For the text-containing cell, return its midpoint in (x, y) coordinate format. 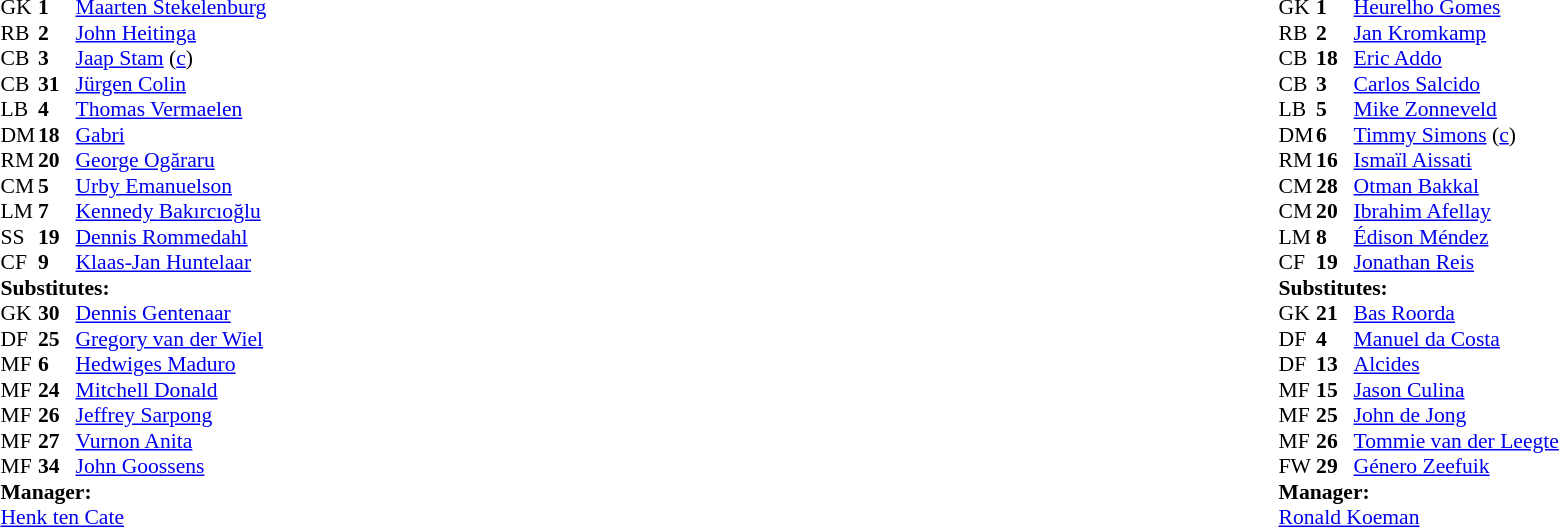
31 (57, 84)
Klaas-Jan Huntelaar (172, 263)
John de Jong (1456, 415)
Dennis Gentenaar (172, 313)
15 (1335, 390)
Ismaïl Aissati (1456, 161)
John Heitinga (172, 33)
Tommie van der Leegte (1456, 441)
Kennedy Bakırcıoğlu (172, 211)
16 (1335, 161)
Mike Zonneveld (1456, 109)
Jeffrey Sarpong (172, 415)
Jürgen Colin (172, 84)
Gregory van der Wiel (172, 339)
FW (1298, 467)
28 (1335, 186)
Thomas Vermaelen (172, 109)
7 (57, 211)
8 (1335, 237)
Dennis Rommedahl (172, 237)
Carlos Salcido (1456, 84)
George Ogăraru (172, 161)
Manuel da Costa (1456, 339)
Jan Kromkamp (1456, 33)
John Goossens (172, 467)
Género Zeefuik (1456, 467)
Mitchell Donald (172, 390)
21 (1335, 313)
Gabri (172, 135)
Ibrahim Afellay (1456, 211)
Eric Addo (1456, 59)
27 (57, 441)
9 (57, 263)
Alcides (1456, 365)
Bas Roorda (1456, 313)
Édison Méndez (1456, 237)
Jonathan Reis (1456, 263)
SS (19, 237)
Otman Bakkal (1456, 186)
24 (57, 390)
34 (57, 467)
30 (57, 313)
Vurnon Anita (172, 441)
Urby Emanuelson (172, 186)
13 (1335, 365)
Hedwiges Maduro (172, 365)
Timmy Simons (c) (1456, 135)
29 (1335, 467)
Jaap Stam (c) (172, 59)
Jason Culina (1456, 390)
